Provide the [x, y] coordinate of the cell's center where the given text is located.  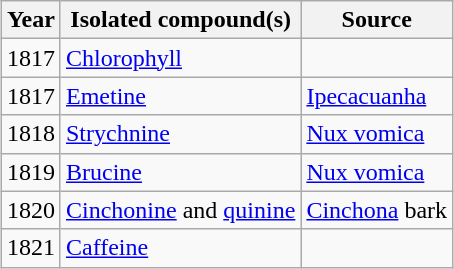
Year [30, 20]
Isolated compound(s) [180, 20]
Chlorophyll [180, 58]
1821 [30, 248]
Brucine [180, 172]
1819 [30, 172]
Source [377, 20]
Strychnine [180, 134]
Cinchonine and quinine [180, 210]
Caffeine [180, 248]
1818 [30, 134]
Cinchona bark [377, 210]
Emetine [180, 96]
Ipecacuanha [377, 96]
1820 [30, 210]
